Detect which cell encompasses the target text, then output its [x, y] center coordinate. 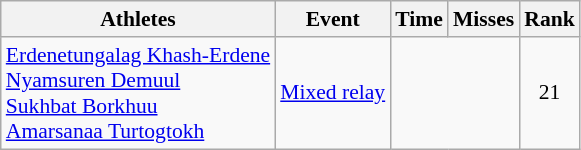
Mixed relay [332, 93]
Athletes [138, 19]
Rank [550, 19]
Misses [484, 19]
Erdenetungalag Khash-ErdeneNyamsuren DemuulSukhbat BorkhuuAmarsanaa Turtogtokh [138, 93]
Time [419, 19]
21 [550, 93]
Event [332, 19]
